Pinpoint the cell where the given text exists, returning its [X, Y] midpoint coordinate. 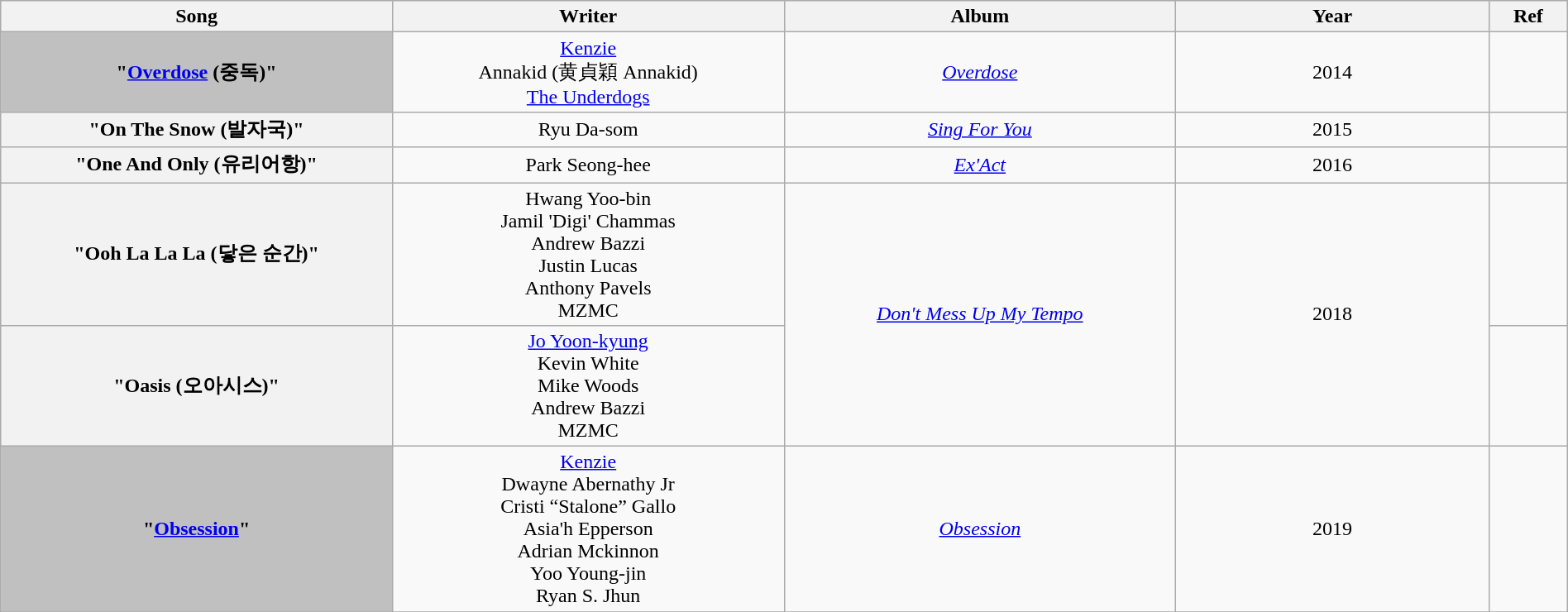
Year [1333, 17]
Park Seong-hee [588, 165]
Overdose [980, 73]
2018 [1333, 314]
"Ooh La La La (닿은 순간)" [197, 253]
"One And Only (유리어항)" [197, 165]
Album [980, 17]
"Overdose (중독)" [197, 73]
Ex'Act [980, 165]
Ref [1528, 17]
Jo Yoon-kyungKevin WhiteMike WoodsAndrew BazziMZMC [588, 386]
Ryu Da-som [588, 129]
"Oasis (오아시스)" [197, 386]
Sing For You [980, 129]
"Obsession" [197, 529]
2019 [1333, 529]
KenzieDwayne Abernathy JrCristi “Stalone” GalloAsia'h EppersonAdrian MckinnonYoo Young-jinRyan S. Jhun [588, 529]
Don't Mess Up My Tempo [980, 314]
"On The Snow (발자국)" [197, 129]
Song [197, 17]
Obsession [980, 529]
Writer [588, 17]
KenzieAnnakid (黄貞穎 Annakid)The Underdogs [588, 73]
2014 [1333, 73]
2016 [1333, 165]
Hwang Yoo-binJamil 'Digi' ChammasAndrew BazziJustin LucasAnthony PavelsMZMC [588, 253]
2015 [1333, 129]
